Scan for the cell matching the given text and deliver its [X, Y] coordinate at center. 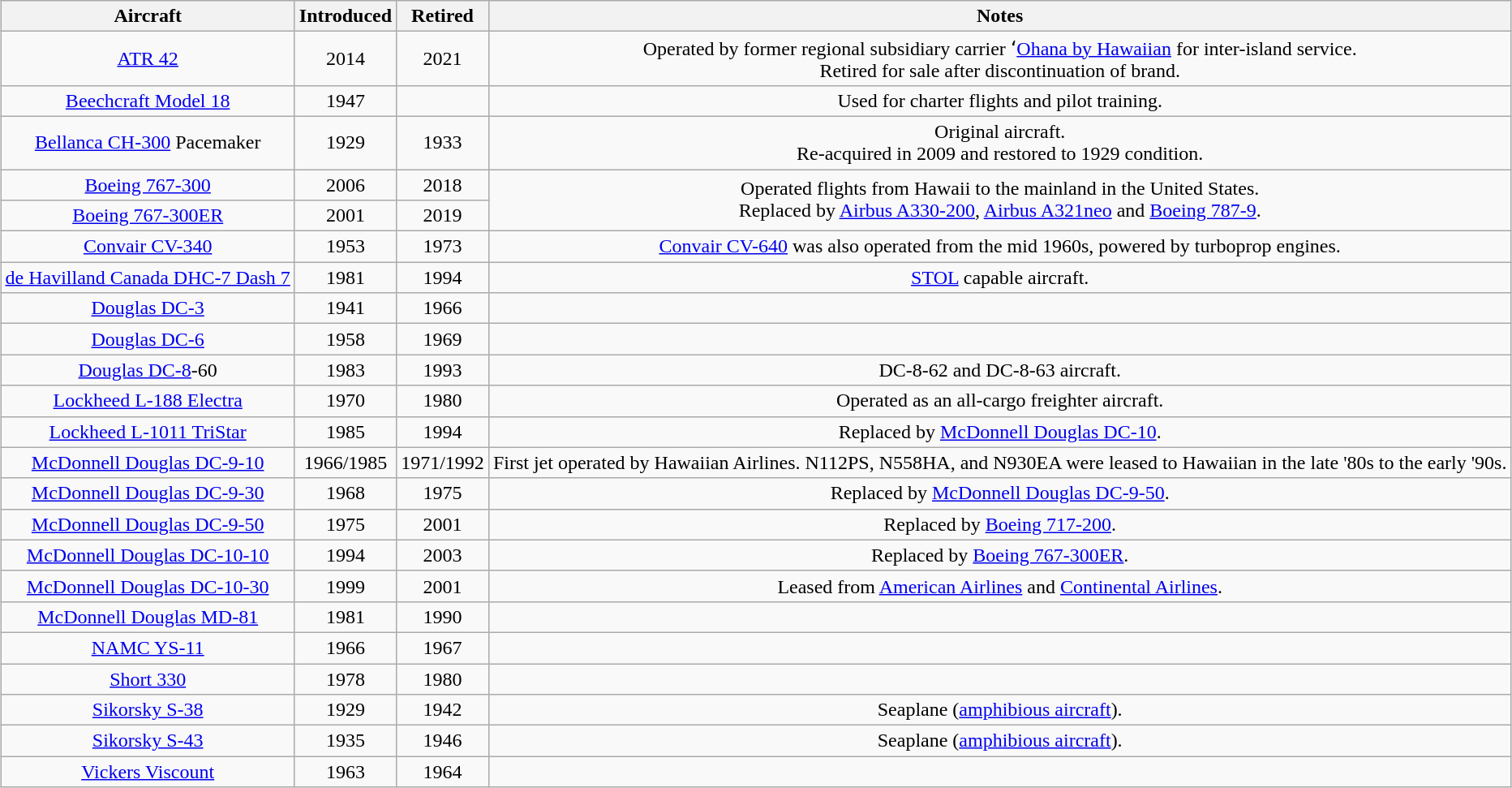
1947 [346, 101]
1990 [443, 617]
Operated by former regional subsidiary carrier ʻOhana by Hawaiian for inter-island service.Retired for sale after discontinuation of brand. [999, 58]
1971/1992 [443, 463]
1958 [346, 339]
1942 [443, 710]
Replaced by McDonnell Douglas DC-10. [999, 432]
1946 [443, 741]
Introduced [346, 16]
1933 [443, 143]
Sikorsky S-43 [148, 741]
de Havilland Canada DHC-7 Dash 7 [148, 278]
Short 330 [148, 679]
1935 [346, 741]
McDonnell Douglas DC-10-30 [148, 586]
1978 [346, 679]
1985 [346, 432]
1967 [443, 648]
ATR 42 [148, 58]
1983 [346, 370]
McDonnell Douglas DC-10-10 [148, 555]
2014 [346, 58]
NAMC YS-11 [148, 648]
Boeing 767-300 [148, 184]
1964 [443, 772]
Bellanca CH-300 Pacemaker [148, 143]
Douglas DC-8-60 [148, 370]
2021 [443, 58]
DC-8-62 and DC-8-63 aircraft. [999, 370]
1941 [346, 308]
1999 [346, 586]
1966/1985 [346, 463]
1968 [346, 493]
Used for charter flights and pilot training. [999, 101]
STOL capable aircraft. [999, 278]
Lockheed L-1011 TriStar [148, 432]
2003 [443, 555]
Vickers Viscount [148, 772]
Replaced by Boeing 767-300ER. [999, 555]
McDonnell Douglas DC-9-10 [148, 463]
McDonnell Douglas MD-81 [148, 617]
1953 [346, 247]
Douglas DC-6 [148, 339]
Retired [443, 16]
Douglas DC-3 [148, 308]
Convair CV-640 was also operated from the mid 1960s, powered by turboprop engines. [999, 247]
1973 [443, 247]
Replaced by Boeing 717-200. [999, 524]
2006 [346, 184]
1969 [443, 339]
Sikorsky S-38 [148, 710]
2018 [443, 184]
Convair CV-340 [148, 247]
Aircraft [148, 16]
Notes [999, 16]
Original aircraft.Re-acquired in 2009 and restored to 1929 condition. [999, 143]
Operated flights from Hawaii to the mainland in the United States.Replaced by Airbus A330-200, Airbus A321neo and Boeing 787-9. [999, 200]
2019 [443, 216]
1970 [346, 401]
1993 [443, 370]
First jet operated by Hawaiian Airlines. N112PS, N558HA, and N930EA were leased to Hawaiian in the late '80s to the early '90s. [999, 463]
Leased from American Airlines and Continental Airlines. [999, 586]
Lockheed L-188 Electra [148, 401]
1963 [346, 772]
McDonnell Douglas DC-9-30 [148, 493]
Beechcraft Model 18 [148, 101]
Boeing 767-300ER [148, 216]
Operated as an all-cargo freighter aircraft. [999, 401]
Replaced by McDonnell Douglas DC-9-50. [999, 493]
McDonnell Douglas DC-9-50 [148, 524]
